Provide the [x, y] coordinate of the cell's center where the given text is located.  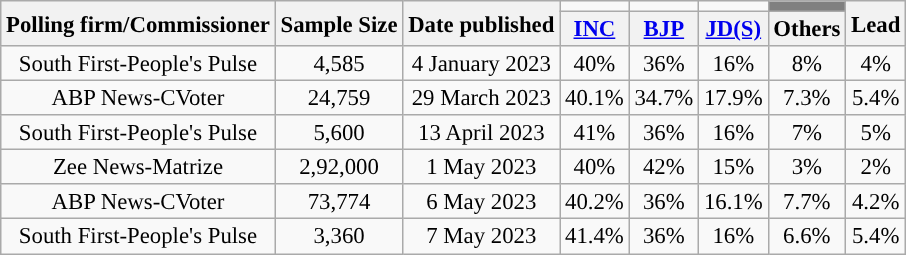
7% [807, 132]
4.2% [876, 202]
6 May 2023 [482, 202]
JD(S) [734, 30]
INC [594, 30]
40.2% [594, 202]
1 May 2023 [482, 168]
7.7% [807, 202]
BJP [664, 30]
4 January 2023 [482, 64]
34.7% [664, 98]
2,92,000 [339, 168]
42% [664, 168]
Lead [876, 24]
24,759 [339, 98]
Polling firm/Commissioner [138, 24]
29 March 2023 [482, 98]
Zee News-Matrize [138, 168]
8% [807, 64]
4% [876, 64]
4,585 [339, 64]
5% [876, 132]
40.1% [594, 98]
6.6% [807, 236]
5,600 [339, 132]
7.3% [807, 98]
41% [594, 132]
2% [876, 168]
17.9% [734, 98]
13 April 2023 [482, 132]
73,774 [339, 202]
15% [734, 168]
3,360 [339, 236]
3% [807, 168]
41.4% [594, 236]
Date published [482, 24]
Others [807, 30]
7 May 2023 [482, 236]
Sample Size [339, 24]
16.1% [734, 202]
